Identify which cell holds the provided text, then report its [X, Y] central coordinate. 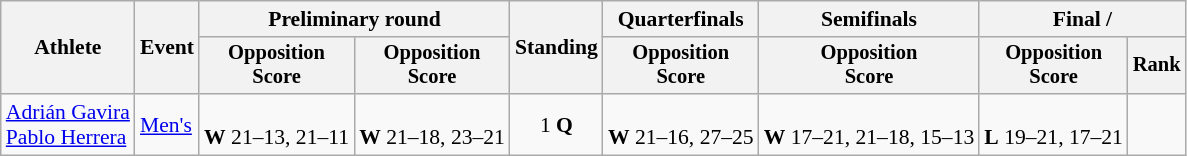
Quarterfinals [681, 19]
W 17–21, 21–18, 15–13 [870, 124]
W 21–18, 23–21 [432, 124]
W 21–16, 27–25 [681, 124]
Adrián GaviraPablo Herrera [68, 124]
1 Q [556, 124]
L 19–21, 17–21 [1054, 124]
Men's [167, 124]
Athlete [68, 48]
W 21–13, 21–11 [276, 124]
Final / [1082, 19]
Rank [1157, 66]
Standing [556, 48]
Preliminary round [354, 19]
Semifinals [870, 19]
Event [167, 48]
